Determine the (x, y) coordinate at the center of the cell enclosing the given text.  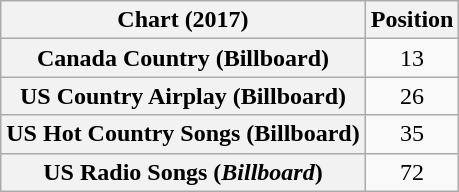
72 (412, 172)
Chart (2017) (183, 20)
Position (412, 20)
US Radio Songs (Billboard) (183, 172)
13 (412, 58)
26 (412, 96)
US Hot Country Songs (Billboard) (183, 134)
35 (412, 134)
US Country Airplay (Billboard) (183, 96)
Canada Country (Billboard) (183, 58)
